Detect which cell encompasses the target text, then output its (X, Y) center coordinate. 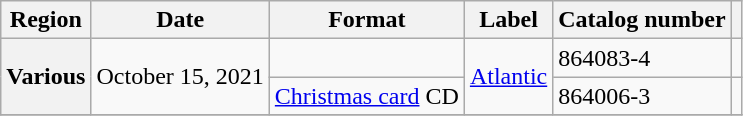
Various (46, 77)
Christmas card CD (366, 96)
864083-4 (642, 58)
October 15, 2021 (180, 77)
Format (366, 20)
864006-3 (642, 96)
Atlantic (508, 77)
Catalog number (642, 20)
Label (508, 20)
Date (180, 20)
Region (46, 20)
